Return the (X, Y) coordinate for the center point of the cell that contains the specified text.  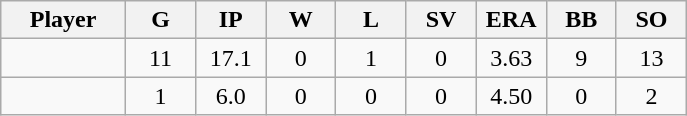
IP (231, 20)
W (301, 20)
9 (581, 58)
G (160, 20)
ERA (511, 20)
Player (64, 20)
11 (160, 58)
2 (651, 96)
SV (441, 20)
3.63 (511, 58)
L (371, 20)
BB (581, 20)
6.0 (231, 96)
SO (651, 20)
13 (651, 58)
17.1 (231, 58)
4.50 (511, 96)
